Extract the [X, Y] coordinate from the center of the cell holding the provided text.  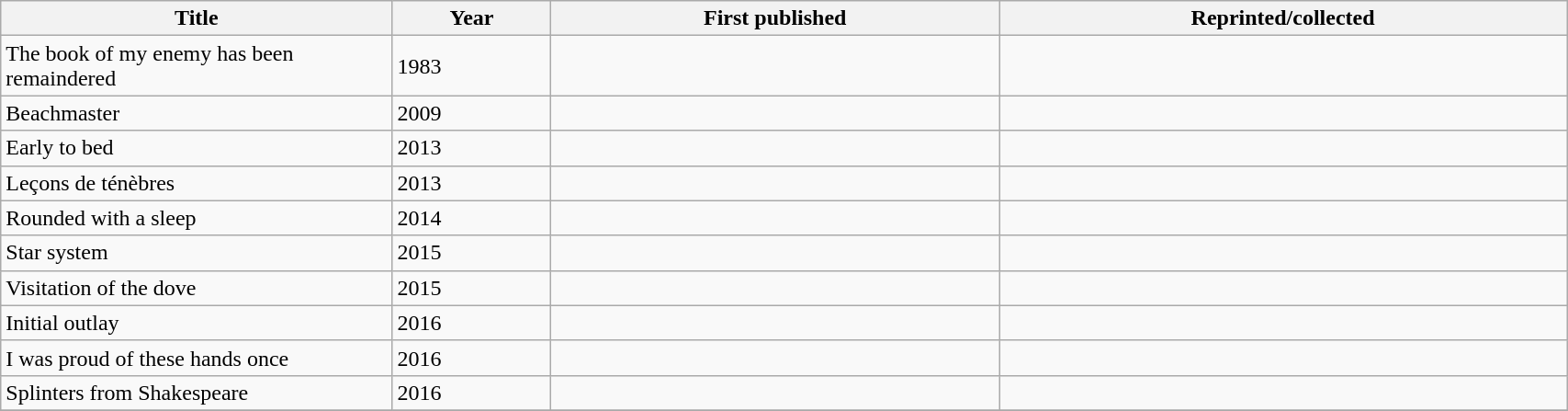
2009 [472, 113]
I was proud of these hands once [197, 358]
Rounded with a sleep [197, 218]
Initial outlay [197, 323]
1983 [472, 66]
First published [775, 18]
The book of my enemy has been remaindered [197, 66]
Splinters from Shakespeare [197, 393]
Leçons de ténèbres [197, 183]
Year [472, 18]
Reprinted/collected [1283, 18]
Early to bed [197, 148]
Visitation of the dove [197, 288]
2014 [472, 218]
Star system [197, 253]
Beachmaster [197, 113]
Title [197, 18]
